Extract the [x, y] coordinate from the center of the cell holding the provided text.  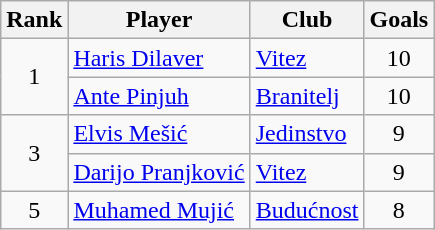
Elvis Mešić [159, 134]
Ante Pinjuh [159, 96]
Darijo Pranjković [159, 172]
Club [307, 20]
Muhamed Mujić [159, 210]
Player [159, 20]
Jedinstvo [307, 134]
3 [34, 153]
Branitelj [307, 96]
Goals [399, 20]
Rank [34, 20]
1 [34, 77]
Budućnost [307, 210]
Haris Dilaver [159, 58]
5 [34, 210]
8 [399, 210]
